Determine the (x, y) coordinate at the center of the cell enclosing the given text.  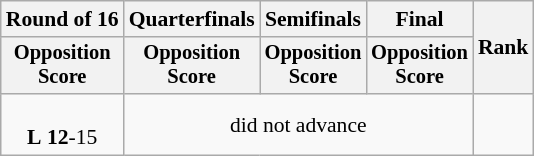
Quarterfinals (192, 19)
Round of 16 (62, 19)
L 12-15 (62, 124)
Rank (504, 48)
Final (420, 19)
did not advance (298, 124)
Semifinals (314, 19)
